Extract the [X, Y] coordinate from the center of the cell holding the provided text.  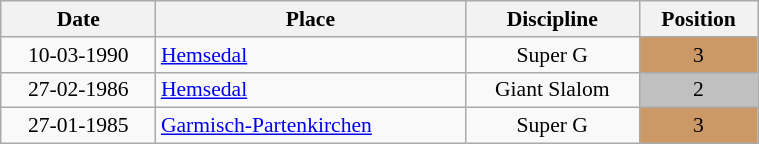
27-02-1986 [78, 90]
Date [78, 19]
Place [310, 19]
Garmisch-Partenkirchen [310, 126]
10-03-1990 [78, 55]
2 [698, 90]
Giant Slalom [552, 90]
Discipline [552, 19]
27-01-1985 [78, 126]
Position [698, 19]
